Capture the cell that displays the provided text and extract its (x, y) central coordinate. 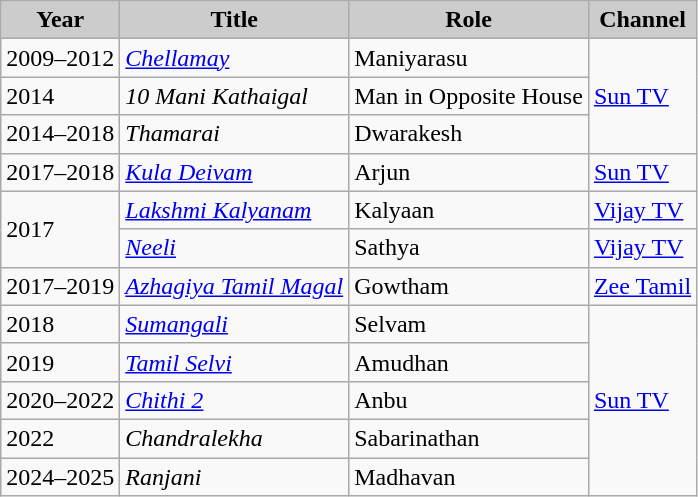
Chithi 2 (234, 400)
Man in Opposite House (469, 96)
Zee Tamil (642, 286)
2017–2018 (60, 172)
Lakshmi Kalyanam (234, 210)
Sathya (469, 248)
Title (234, 20)
2024–2025 (60, 477)
Maniyarasu (469, 58)
2017 (60, 229)
Anbu (469, 400)
Year (60, 20)
Kula Deivam (234, 172)
Channel (642, 20)
Tamil Selvi (234, 362)
2020–2022 (60, 400)
Dwarakesh (469, 134)
Gowtham (469, 286)
2014–2018 (60, 134)
2014 (60, 96)
Selvam (469, 324)
Amudhan (469, 362)
Kalyaan (469, 210)
Azhagiya Tamil Magal (234, 286)
Sabarinathan (469, 438)
Role (469, 20)
Ranjani (234, 477)
Sumangali (234, 324)
2019 (60, 362)
2022 (60, 438)
2018 (60, 324)
2009–2012 (60, 58)
Chellamay (234, 58)
Arjun (469, 172)
10 Mani Kathaigal (234, 96)
Thamarai (234, 134)
2017–2019 (60, 286)
Chandralekha (234, 438)
Neeli (234, 248)
Madhavan (469, 477)
